Provide the (x, y) coordinate of the cell's center where the given text is located.  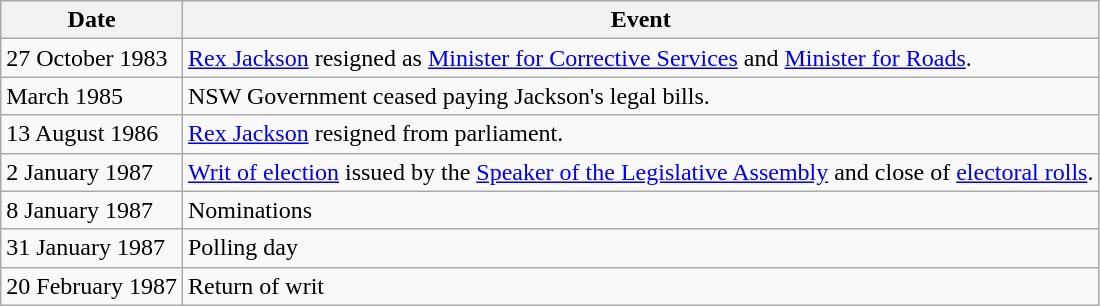
NSW Government ceased paying Jackson's legal bills. (640, 96)
March 1985 (92, 96)
Polling day (640, 248)
27 October 1983 (92, 58)
8 January 1987 (92, 210)
Writ of election issued by the Speaker of the Legislative Assembly and close of electoral rolls. (640, 172)
Date (92, 20)
Rex Jackson resigned from parliament. (640, 134)
2 January 1987 (92, 172)
Event (640, 20)
Return of writ (640, 286)
31 January 1987 (92, 248)
20 February 1987 (92, 286)
Nominations (640, 210)
Rex Jackson resigned as Minister for Corrective Services and Minister for Roads. (640, 58)
13 August 1986 (92, 134)
